Extract the [X, Y] coordinate from the center of the cell holding the provided text.  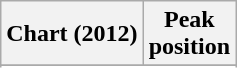
Chart (2012) [72, 34]
Peakposition [189, 34]
